Determine the [X, Y] coordinate at the center of the cell enclosing the given text.  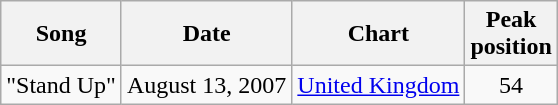
United Kingdom [378, 85]
August 13, 2007 [206, 85]
Song [62, 34]
"Stand Up" [62, 85]
54 [511, 85]
Chart [378, 34]
Date [206, 34]
Peakposition [511, 34]
